Pinpoint the cell where the given text exists, returning its (x, y) midpoint coordinate. 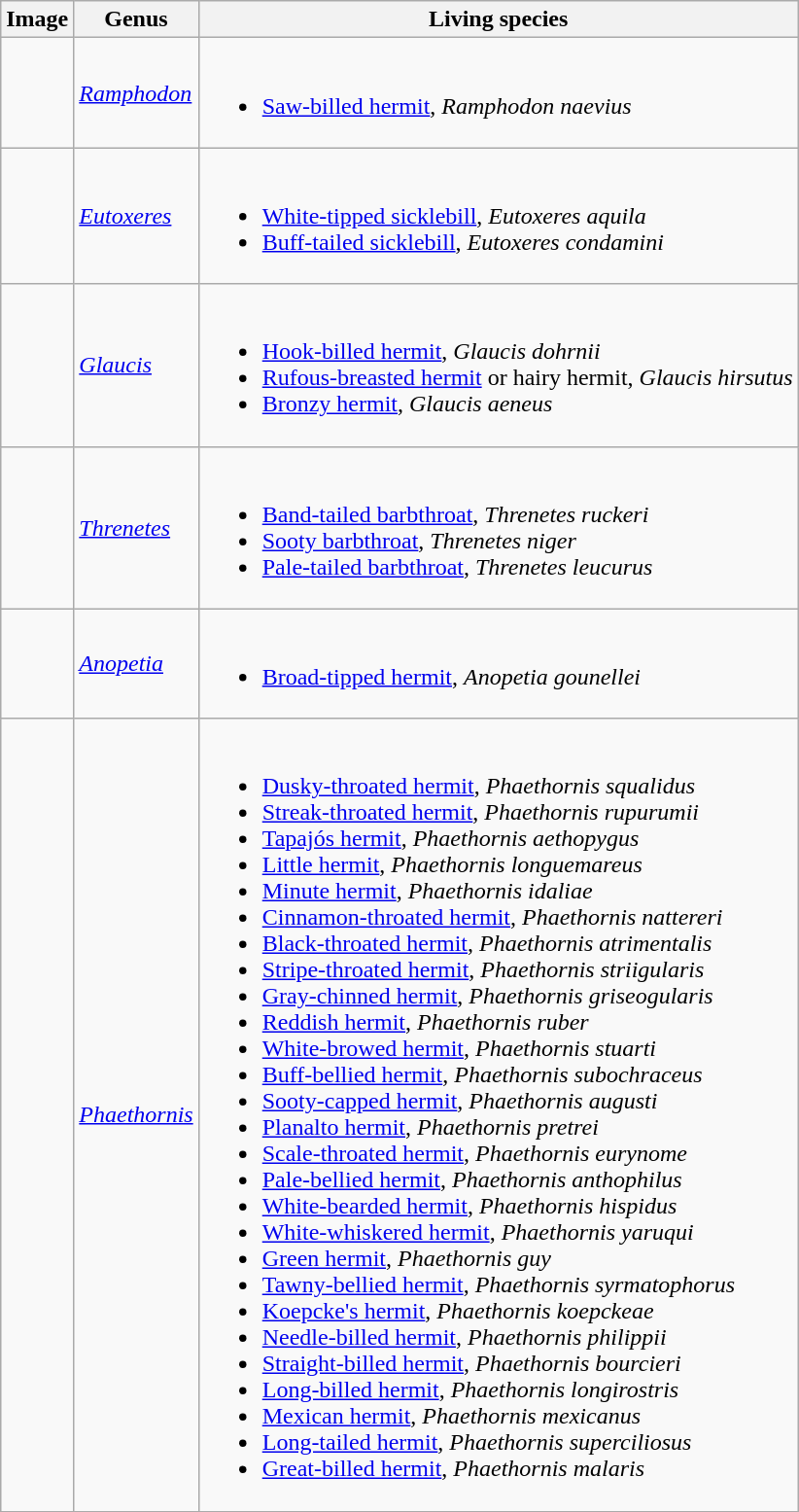
Broad-tipped hermit, Anopetia gounellei (498, 663)
Eutoxeres (136, 216)
Hook-billed hermit, Glaucis dohrniiRufous-breasted hermit or hairy hermit, Glaucis hirsutusBronzy hermit, Glaucis aeneus (498, 366)
Glaucis (136, 366)
White-tipped sicklebill, Eutoxeres aquilaBuff-tailed sicklebill, Eutoxeres condamini (498, 216)
Threnetes (136, 527)
Saw-billed hermit, Ramphodon naevius (498, 93)
Image (37, 19)
Band-tailed barbthroat, Threnetes ruckeriSooty barbthroat, Threnetes nigerPale-tailed barbthroat, Threnetes leucurus (498, 527)
Ramphodon (136, 93)
Phaethornis (136, 1114)
Living species (498, 19)
Genus (136, 19)
Anopetia (136, 663)
